From the cell containing the given text, extract its center point as (X, Y) coordinate. 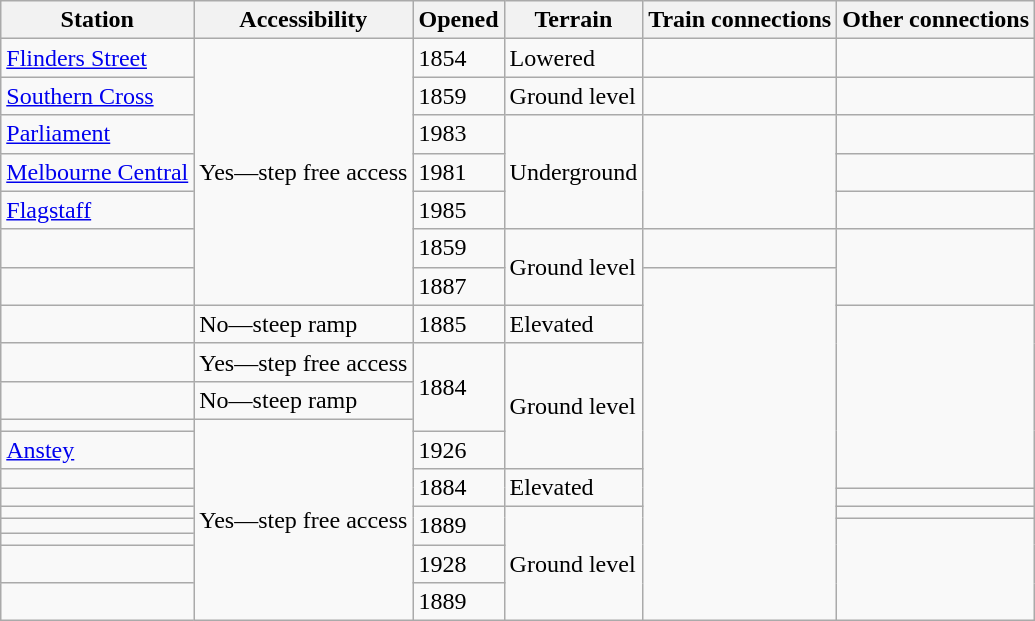
Parliament (98, 134)
Anstey (98, 449)
1885 (458, 324)
Train connections (740, 20)
Accessibility (304, 20)
Southern Cross (98, 96)
Melbourne Central (98, 172)
1928 (458, 564)
Lowered (574, 58)
1985 (458, 210)
Flagstaff (98, 210)
Opened (458, 20)
Terrain (574, 20)
1887 (458, 286)
1981 (458, 172)
1983 (458, 134)
Station (98, 20)
Flinders Street (98, 58)
Underground (574, 172)
Other connections (936, 20)
1926 (458, 449)
1854 (458, 58)
